Detect which cell encompasses the target text, then output its [X, Y] center coordinate. 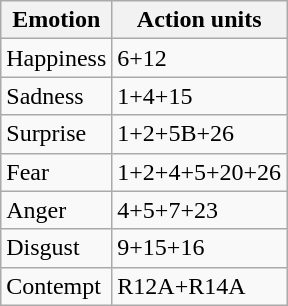
4+5+7+23 [200, 210]
Contempt [56, 286]
9+15+16 [200, 248]
6+12 [200, 58]
Happiness [56, 58]
Surprise [56, 134]
Sadness [56, 96]
Emotion [56, 20]
1+2+4+5+20+26 [200, 172]
Fear [56, 172]
Anger [56, 210]
Action units [200, 20]
1+2+5B+26 [200, 134]
R12A+R14A [200, 286]
Disgust [56, 248]
1+4+15 [200, 96]
